Find where the given text appears and provide that cell's center as [x, y] coordinate. 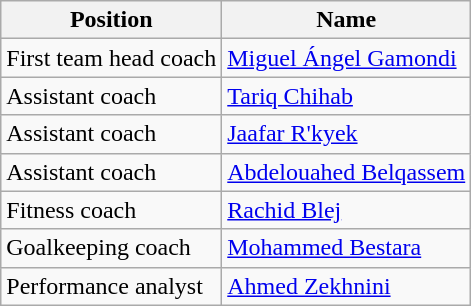
Fitness coach [112, 210]
Mohammed Bestara [346, 248]
First team head coach [112, 58]
Goalkeeping coach [112, 248]
Miguel Ángel Gamondi [346, 58]
Rachid Blej [346, 210]
Jaafar R'kyek [346, 134]
Performance analyst [112, 286]
Name [346, 20]
Position [112, 20]
Ahmed Zekhnini [346, 286]
Abdelouahed Belqassem [346, 172]
Tariq Chihab [346, 96]
